Locate the cell with the specified text and output its [x, y] center coordinate. 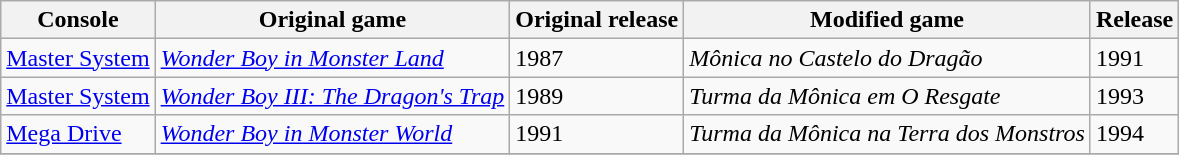
1994 [1134, 134]
Mega Drive [78, 134]
Wonder Boy in Monster World [332, 134]
Original game [332, 20]
Wonder Boy III: The Dragon's Trap [332, 96]
Turma da Mônica em O Resgate [888, 96]
Wonder Boy in Monster Land [332, 58]
Turma da Mônica na Terra dos Monstros [888, 134]
Console [78, 20]
1987 [597, 58]
1989 [597, 96]
Release [1134, 20]
Original release [597, 20]
Mônica no Castelo do Dragão [888, 58]
Modified game [888, 20]
1993 [1134, 96]
